Return the [X, Y] coordinate for the center point of the cell that contains the specified text.  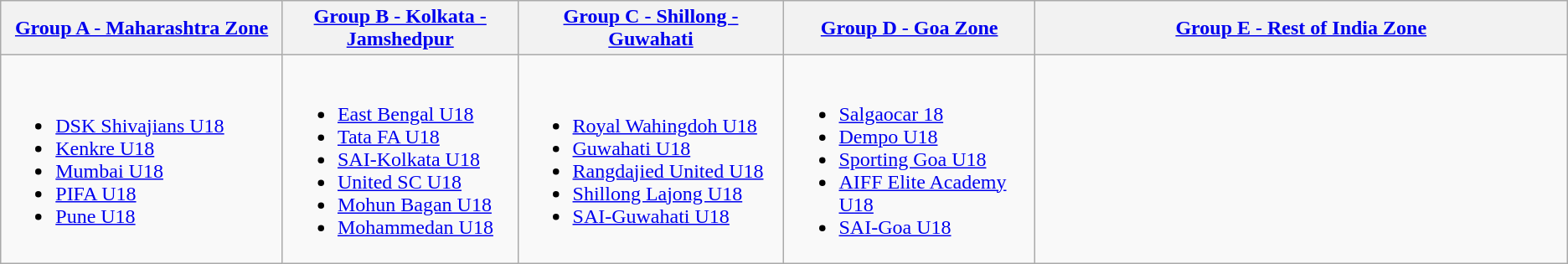
Group D - Goa Zone [910, 28]
Group A - Maharashtra Zone [142, 28]
Group E - Rest of India Zone [1301, 28]
East Bengal U18Tata FA U18SAI-Kolkata U18United SC U18Mohun Bagan U18Mohammedan U18 [400, 159]
Royal Wahingdoh U18Guwahati U18Rangdajied United U18Shillong Lajong U18SAI-Guwahati U18 [651, 159]
DSK Shivajians U18Kenkre U18Mumbai U18PIFA U18Pune U18 [142, 159]
Group B - Kolkata - Jamshedpur [400, 28]
Salgaocar 18Dempo U18Sporting Goa U18AIFF Elite Academy U18SAI-Goa U18 [910, 159]
Group C - Shillong - Guwahati [651, 28]
